From the cell containing the given text, extract its center point as [X, Y] coordinate. 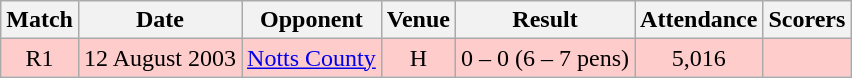
Match [40, 20]
5,016 [699, 58]
12 August 2003 [160, 58]
H [418, 58]
Result [546, 20]
Attendance [699, 20]
Scorers [807, 20]
Notts County [312, 58]
0 – 0 (6 – 7 pens) [546, 58]
Opponent [312, 20]
R1 [40, 58]
Venue [418, 20]
Date [160, 20]
